From the cell containing the given text, extract its center point as [x, y] coordinate. 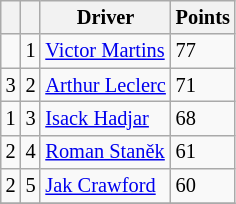
60 [203, 186]
Victor Martins [105, 51]
Points [203, 17]
77 [203, 51]
61 [203, 152]
68 [203, 118]
4 [31, 152]
71 [203, 85]
Arthur Leclerc [105, 85]
Isack Hadjar [105, 118]
Roman Staněk [105, 152]
Jak Crawford [105, 186]
5 [31, 186]
Driver [105, 17]
